Identify which cell holds the provided text, then report its (x, y) central coordinate. 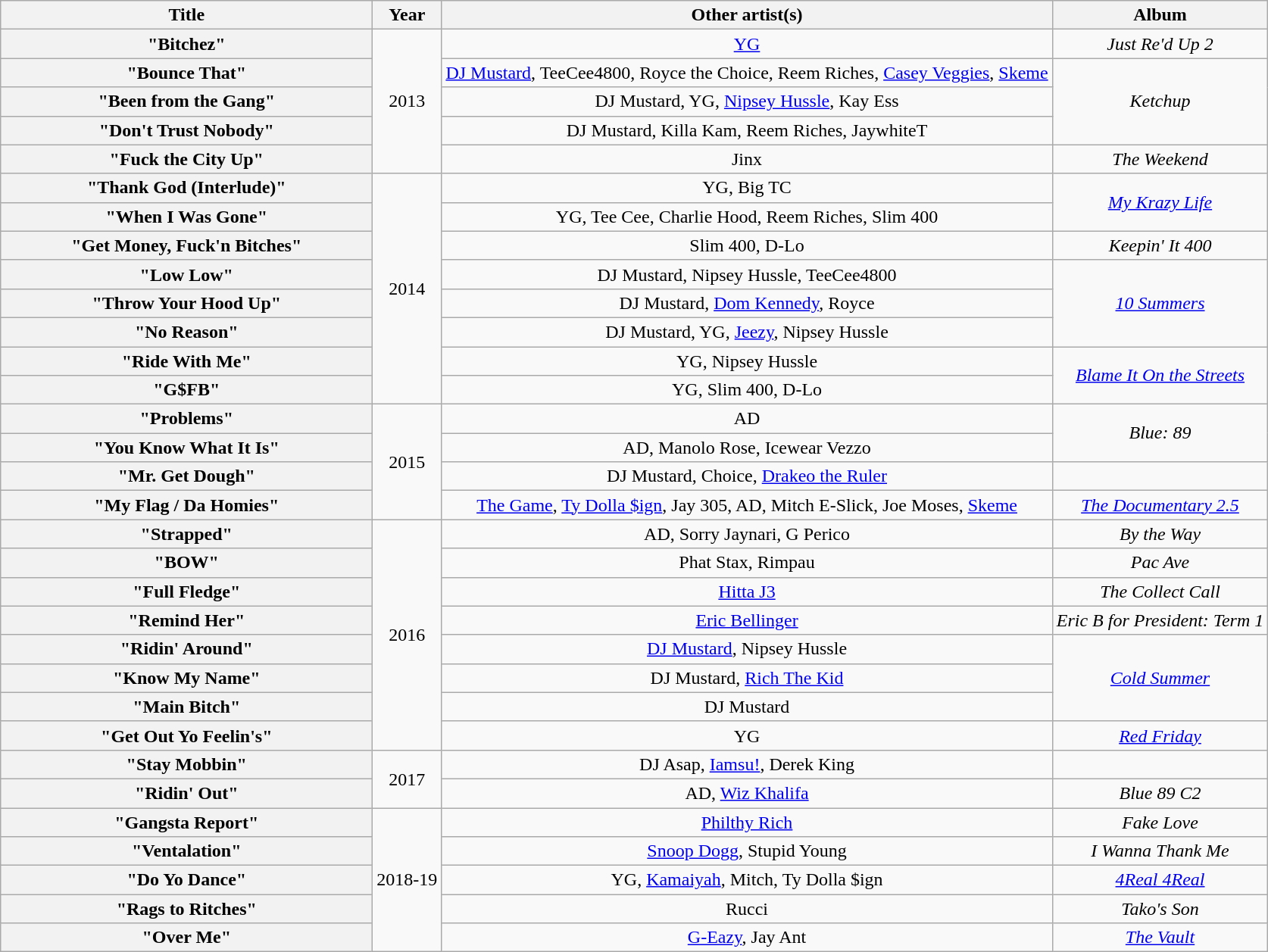
Title (186, 15)
I Wanna Thank Me (1160, 851)
Rucci (747, 909)
DJ Mustard, YG, Nipsey Hussle, Kay Ess (747, 101)
Jinx (747, 159)
"BOW" (186, 563)
G-Eazy, Jay Ant (747, 938)
Cold Summer (1160, 678)
"Gangsta Report" (186, 822)
My Krazy Life (1160, 202)
The Weekend (1160, 159)
Philthy Rich (747, 822)
Blue 89 C2 (1160, 793)
"Bounce That" (186, 73)
YG, Big TC (747, 188)
Ketchup (1160, 101)
DJ Mustard, Rich The Kid (747, 678)
"When I Was Gone" (186, 217)
DJ Mustard, Nipsey Hussle (747, 649)
Pac Ave (1160, 563)
"You Know What It Is" (186, 448)
"Ride With Me" (186, 361)
2015 (408, 462)
"G$FB" (186, 390)
Red Friday (1160, 735)
Blue: 89 (1160, 433)
YG, Nipsey Hussle (747, 361)
The Game, Ty Dolla $ign, Jay 305, AD, Mitch E-Slick, Joe Moses, Skeme (747, 505)
Album (1160, 15)
DJ Mustard (747, 707)
"Throw Your Hood Up" (186, 303)
DJ Mustard, TeeCee4800, Royce the Choice, Reem Riches, Casey Veggies, Skeme (747, 73)
Just Re'd Up 2 (1160, 44)
DJ Mustard, Choice, Drakeo the Ruler (747, 476)
AD, Wiz Khalifa (747, 793)
Fake Love (1160, 822)
By the Way (1160, 534)
YG, Slim 400, D-Lo (747, 390)
Snoop Dogg, Stupid Young (747, 851)
"Remind Her" (186, 620)
"Don't Trust Nobody" (186, 130)
Eric B for President: Term 1 (1160, 620)
2014 (408, 289)
2018-19 (408, 879)
2016 (408, 635)
DJ Mustard, Nipsey Hussle, TeeCee4800 (747, 274)
"No Reason" (186, 332)
"Over Me" (186, 938)
YG, Tee Cee, Charlie Hood, Reem Riches, Slim 400 (747, 217)
2013 (408, 101)
"Low Low" (186, 274)
Phat Stax, Rimpau (747, 563)
"Bitchez" (186, 44)
"Rags to Ritches" (186, 909)
"Strapped" (186, 534)
"Been from the Gang" (186, 101)
"Full Fledge" (186, 591)
DJ Mustard, YG, Jeezy, Nipsey Hussle (747, 332)
10 Summers (1160, 303)
DJ Asap, Iamsu!, Derek King (747, 764)
"Know My Name" (186, 678)
Keepin' It 400 (1160, 245)
"Ventalation" (186, 851)
The Vault (1160, 938)
"Get Out Yo Feelin's" (186, 735)
"Problems" (186, 419)
"Main Bitch" (186, 707)
4Real 4Real (1160, 880)
The Documentary 2.5 (1160, 505)
"Ridin' Out" (186, 793)
The Collect Call (1160, 591)
"Ridin' Around" (186, 649)
Slim 400, D-Lo (747, 245)
Other artist(s) (747, 15)
AD, Manolo Rose, Icewear Vezzo (747, 448)
Year (408, 15)
"Fuck the City Up" (186, 159)
DJ Mustard, Killa Kam, Reem Riches, JaywhiteT (747, 130)
Hitta J3 (747, 591)
AD (747, 419)
AD, Sorry Jaynari, G Perico (747, 534)
2017 (408, 779)
"Do Yo Dance" (186, 880)
"Get Money, Fuck'n Bitches" (186, 245)
DJ Mustard, Dom Kennedy, Royce (747, 303)
"My Flag / Da Homies" (186, 505)
Tako's Son (1160, 909)
Blame It On the Streets (1160, 376)
"Thank God (Interlude)" (186, 188)
"Stay Mobbin" (186, 764)
YG, Kamaiyah, Mitch, Ty Dolla $ign (747, 880)
"Mr. Get Dough" (186, 476)
Eric Bellinger (747, 620)
